For the text-containing cell, return its midpoint in [x, y] coordinate format. 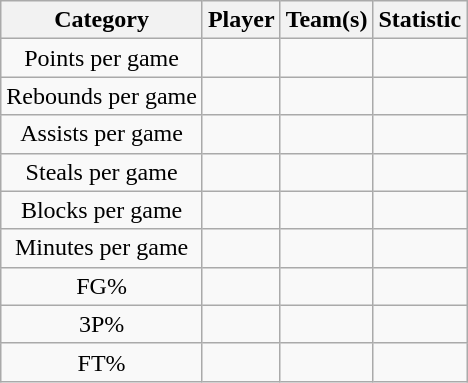
Statistic [420, 20]
Minutes per game [102, 248]
Points per game [102, 58]
Steals per game [102, 172]
FT% [102, 362]
Player [241, 20]
Assists per game [102, 134]
FG% [102, 286]
Rebounds per game [102, 96]
3P% [102, 324]
Blocks per game [102, 210]
Category [102, 20]
Team(s) [326, 20]
